Determine the (X, Y) coordinate at the center of the cell enclosing the given text.  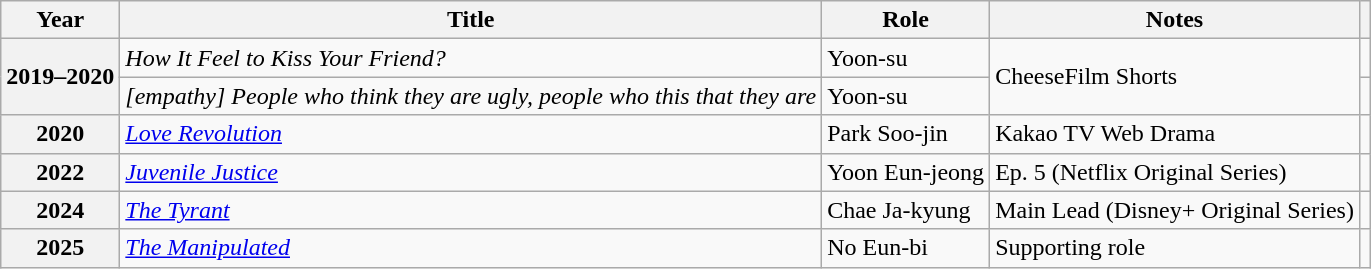
2025 (60, 248)
No Eun-bi (906, 248)
Title (471, 20)
2019–2020 (60, 77)
The Tyrant (471, 210)
Juvenile Justice (471, 172)
Main Lead (Disney+ Original Series) (1175, 210)
[empathy] People who think they are ugly, people who this that they are (471, 96)
Park Soo-jin (906, 134)
Supporting role (1175, 248)
Yoon Eun-jeong (906, 172)
Notes (1175, 20)
Kakao TV Web Drama (1175, 134)
Year (60, 20)
The Manipulated (471, 248)
2022 (60, 172)
Love Revolution (471, 134)
How It Feel to Kiss Your Friend? (471, 58)
Role (906, 20)
CheeseFilm Shorts (1175, 77)
2020 (60, 134)
2024 (60, 210)
Chae Ja-kyung (906, 210)
Ep. 5 (Netflix Original Series) (1175, 172)
